Locate the cell with the specified text and output its (X, Y) center coordinate. 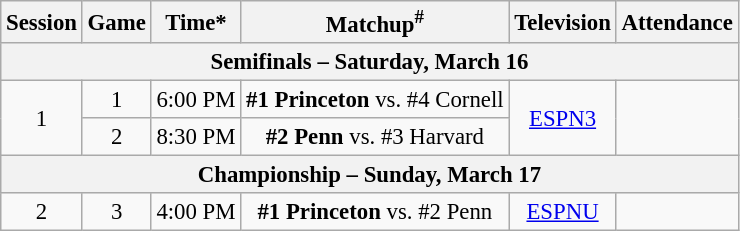
#2 Penn vs. #3 Harvard (375, 137)
Television (562, 22)
2 (116, 137)
ESPN3 (562, 118)
Game (116, 22)
6:00 PM (196, 100)
Championship – Sunday, March 17 (370, 175)
8:30 PM (196, 137)
Semifinals – Saturday, March 16 (370, 62)
Time* (196, 22)
#1 Princeton vs. #4 Cornell (375, 100)
Matchup# (375, 22)
Session (42, 22)
Attendance (677, 22)
